Provide the (x, y) coordinate of the cell's center where the given text is located.  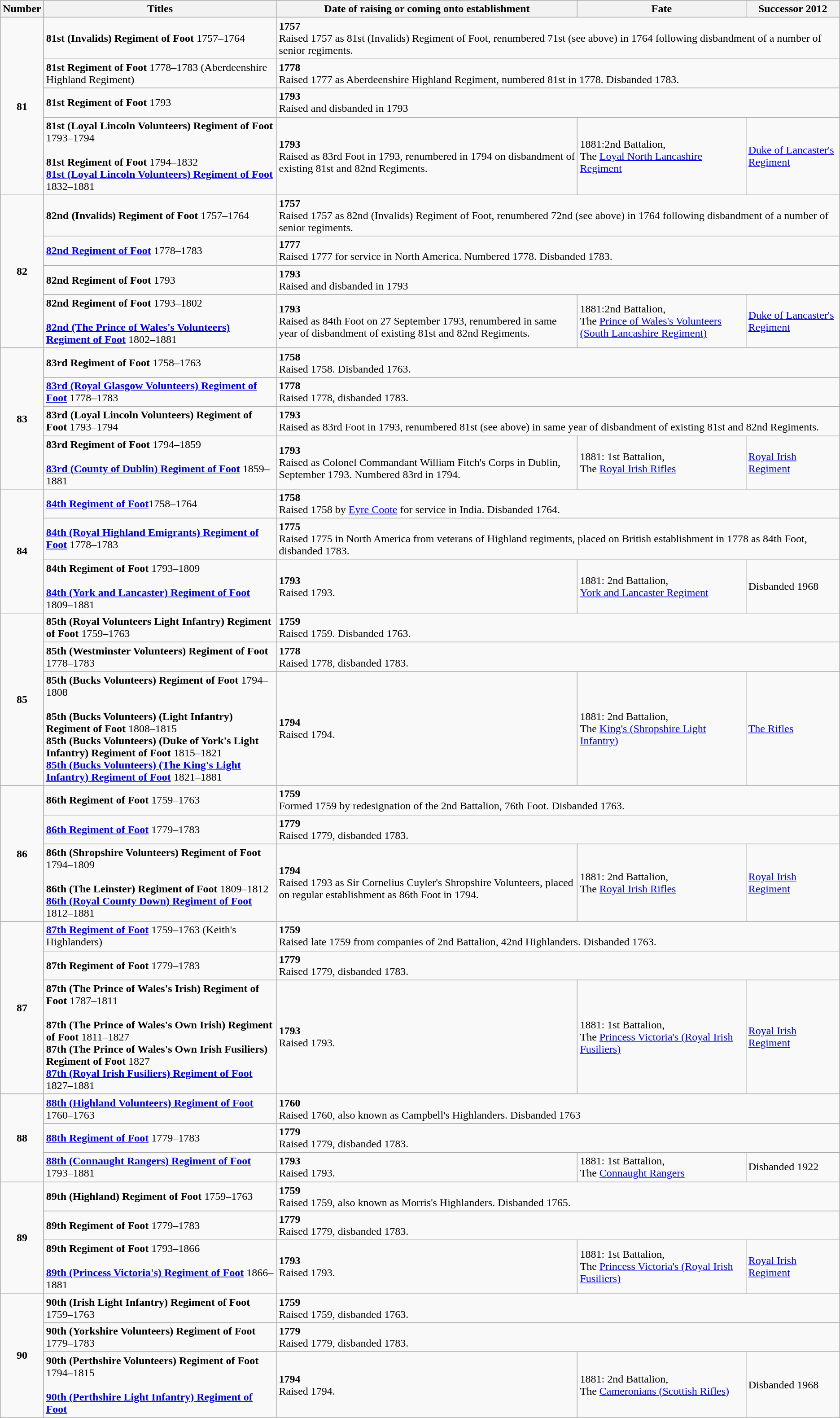
1881: 2nd Battalion,The King's (Shropshire Light Infantry) (661, 729)
1775Raised 1775 in North America from veterans of Highland regiments, placed on British establishment in 1778 as 84th Foot, disbanded 1783. (558, 539)
1759Raised 1759, also known as Morris's Highlanders. Disbanded 1765. (558, 1196)
1881: 2nd Battalion,York and Lancaster Regiment (661, 586)
82 (22, 271)
1758Raised 1758. Disbanded 1763. (558, 363)
90 (22, 1356)
86th Regiment of Foot 1759–1763 (160, 800)
1759Formed 1759 by redesignation of the 2nd Battalion, 76th Foot. Disbanded 1763. (558, 800)
89 (22, 1237)
88th (Connaught Rangers) Regiment of Foot 1793–1881 (160, 1167)
Disbanded 1922 (792, 1167)
82nd (Invalids) Regiment of Foot 1757–1764 (160, 215)
1759Raised 1759. Disbanded 1763. (558, 628)
86 (22, 854)
89th Regiment of Foot 1779–1783 (160, 1225)
86th Regiment of Foot 1779–1783 (160, 830)
81 (22, 106)
88th (Highland Volunteers) Regiment of Foot 1760–1763 (160, 1109)
85 (22, 699)
1793Raised as 84th Foot on 27 September 1793, renumbered in same year of disbandment of existing 81st and 82nd Regiments. (427, 321)
1758Raised 1758 by Eyre Coote for service in India. Disbanded 1764. (558, 504)
1793Raised as 83rd Foot in 1793, renumbered 81st (see above) in same year of disbandment of existing 81st and 82nd Regiments. (558, 421)
83rd (Loyal Lincoln Volunteers) Regiment of Foot 1793–1794 (160, 421)
81st (Invalids) Regiment of Foot 1757–1764 (160, 38)
81st (Loyal Lincoln Volunteers) Regiment of Foot 1793–179481st Regiment of Foot 1794–1832 81st (Loyal Lincoln Volunteers) Regiment of Foot 1832–1881 (160, 156)
88th Regiment of Foot 1779–1783 (160, 1137)
87th Regiment of Foot 1759–1763 (Keith's Highlanders) (160, 936)
87 (22, 1008)
83 (22, 418)
1760Raised 1760, also known as Campbell's Highlanders. Disbanded 1763 (558, 1109)
84th (Royal Highland Emigrants) Regiment of Foot 1778–1783 (160, 539)
89th Regiment of Foot 1793–186689th (Princess Victoria's) Regiment of Foot 1866–1881 (160, 1267)
85th (Westminster Volunteers) Regiment of Foot 1778–1783 (160, 657)
1778Raised 1777 as Aberdeenshire Highland Regiment, numbered 81st in 1778. Disbanded 1783. (558, 74)
1794Raised 1793 as Sir Cornelius Cuyler's Shropshire Volunteers, placed on regular establishment as 86th Foot in 1794. (427, 882)
90th (Perthshire Volunteers) Regiment of Foot 1794–181590th (Perthshire Light Infantry) Regiment of Foot (160, 1385)
Number (22, 9)
1759Raised 1759, disbanded 1763. (558, 1308)
88 (22, 1137)
1881:2nd Battalion,The Loyal North Lancashire Regiment (661, 156)
1881: 1st Battalion,The Connaught Rangers (661, 1167)
82nd Regiment of Foot 1778–1783 (160, 250)
90th (Irish Light Infantry) Regiment of Foot 1759–1763 (160, 1308)
1881: 1st Battalion, The Royal Irish Rifles (661, 462)
The Rifles (792, 729)
81st Regiment of Foot 1793 (160, 102)
1793Raised as Colonel Commandant William Fitch's Corps in Dublin, September 1793. Numbered 83rd in 1794. (427, 462)
1757Raised 1757 as 82nd (Invalids) Regiment of Foot, renumbered 72nd (see above) in 1764 following disbandment of a number of senior regiments. (558, 215)
84th Regiment of Foot 1793–180984th (York and Lancaster) Regiment of Foot 1809–1881 (160, 586)
82nd Regiment of Foot 1793 (160, 280)
Titles (160, 9)
1881: 2nd Battalion,The Cameronians (Scottish Rifles) (661, 1385)
1777Raised 1777 for service in North America. Numbered 1778. Disbanded 1783. (558, 250)
83rd Regiment of Foot 1794–185983rd (County of Dublin) Regiment of Foot 1859–1881 (160, 462)
82nd Regiment of Foot 1793–180282nd (The Prince of Wales's Volunteers) Regiment of Foot 1802–1881 (160, 321)
85th (Royal Volunteers Light Infantry) Regiment of Foot 1759–1763 (160, 628)
83rd Regiment of Foot 1758–1763 (160, 363)
1759Raised late 1759 from companies of 2nd Battalion, 42nd Highlanders. Disbanded 1763. (558, 936)
87th Regiment of Foot 1779–1783 (160, 965)
84 (22, 551)
1757Raised 1757 as 81st (Invalids) Regiment of Foot, renumbered 71st (see above) in 1764 following disbandment of a number of senior regiments. (558, 38)
84th Regiment of Foot1758–1764 (160, 504)
Fate (661, 9)
1881:2nd Battalion,The Prince of Wales's Volunteers (South Lancashire Regiment) (661, 321)
1793Raised as 83rd Foot in 1793, renumbered in 1794 on disbandment of existing 81st and 82nd Regiments. (427, 156)
81st Regiment of Foot 1778–1783 (Aberdeenshire Highland Regiment) (160, 74)
90th (Yorkshire Volunteers) Regiment of Foot 1779–1783 (160, 1338)
Successor 2012 (792, 9)
1881: 2nd Battalion,The Royal Irish Rifles (661, 882)
Date of raising or coming onto establishment (427, 9)
83rd (Royal Glasgow Volunteers) Regiment of Foot 1778–1783 (160, 391)
89th (Highland) Regiment of Foot 1759–1763 (160, 1196)
